Return [X, Y] of the center of cell containing provided text 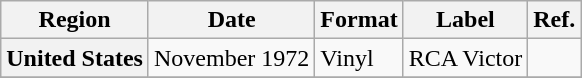
Date [231, 20]
Label [466, 20]
Vinyl [359, 58]
Ref. [554, 20]
Format [359, 20]
Region [75, 20]
United States [75, 58]
RCA Victor [466, 58]
November 1972 [231, 58]
